Scan for the cell matching the given text and deliver its [x, y] coordinate at center. 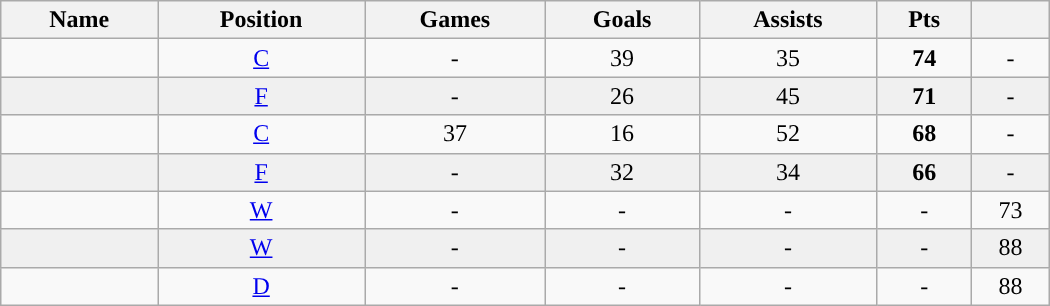
68 [924, 134]
73 [1011, 210]
Pts [924, 20]
Assists [788, 20]
45 [788, 96]
74 [924, 58]
Position [262, 20]
Games [455, 20]
34 [788, 172]
71 [924, 96]
26 [622, 96]
16 [622, 134]
52 [788, 134]
37 [455, 134]
D [262, 286]
35 [788, 58]
Name [80, 20]
66 [924, 172]
32 [622, 172]
Goals [622, 20]
39 [622, 58]
